Extract the [x, y] coordinate from the center of the cell holding the provided text.  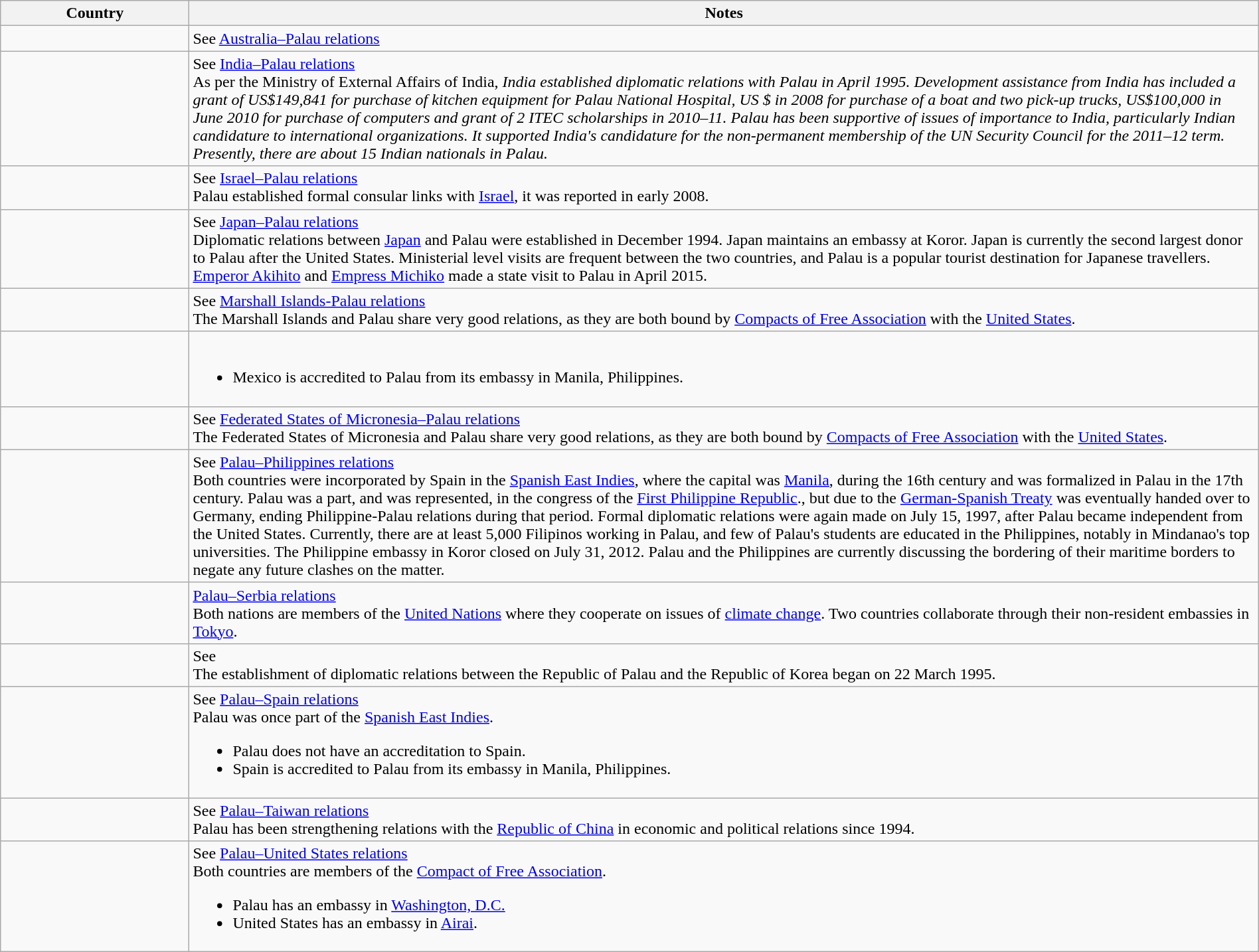
See The establishment of diplomatic relations between the Republic of Palau and the Republic of Korea began on 22 March 1995. [724, 665]
Country [95, 13]
Mexico is accredited to Palau from its embassy in Manila, Philippines. [724, 369]
See Australia–Palau relations [724, 39]
Notes [724, 13]
See Israel–Palau relationsPalau established formal consular links with Israel, it was reported in early 2008. [724, 187]
See Palau–Taiwan relationsPalau has been strengthening relations with the Republic of China in economic and political relations since 1994. [724, 819]
